Output the [X, Y] coordinate of the center of the cell containing the given text.  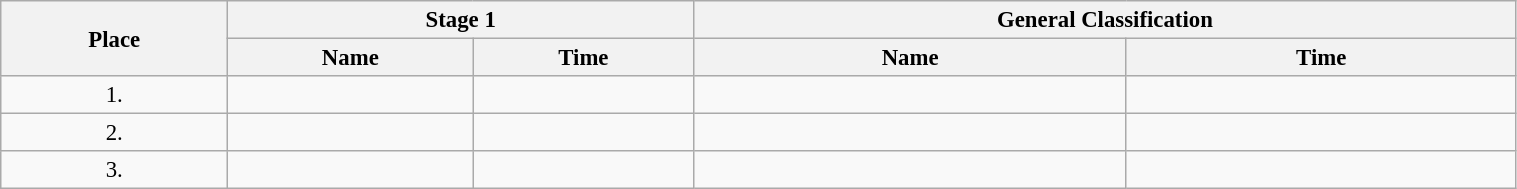
1. [114, 95]
General Classification [1105, 20]
Stage 1 [461, 20]
2. [114, 133]
Place [114, 38]
3. [114, 170]
